Locate the cell with the specified text and output its (X, Y) center coordinate. 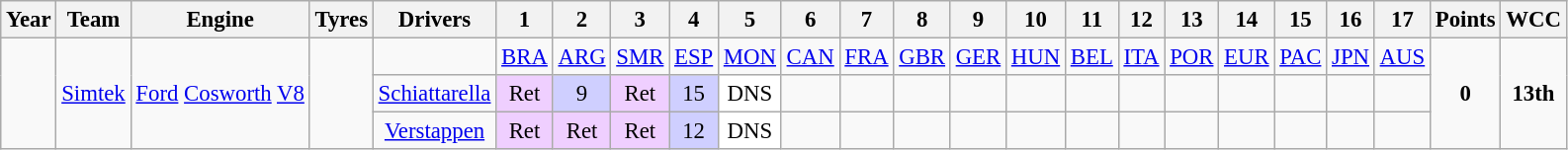
ARG (581, 57)
MON (750, 57)
AUS (1402, 57)
14 (1247, 20)
PAC (1301, 57)
BEL (1091, 57)
8 (921, 20)
Ford Cosworth V8 (219, 95)
EUR (1247, 57)
ESP (694, 57)
ITA (1141, 57)
Team (93, 20)
Points (1465, 20)
Year (29, 20)
17 (1402, 20)
6 (811, 20)
CAN (811, 57)
11 (1091, 20)
Simtek (93, 95)
Drivers (434, 20)
4 (694, 20)
GBR (921, 57)
POR (1192, 57)
SMR (641, 57)
1 (524, 20)
Tyres (341, 20)
GER (978, 57)
WCC (1533, 20)
HUN (1036, 57)
7 (866, 20)
JPN (1350, 57)
Schiattarella (434, 94)
2 (581, 20)
Verstappen (434, 131)
3 (641, 20)
5 (750, 20)
BRA (524, 57)
0 (1465, 95)
FRA (866, 57)
Engine (219, 20)
16 (1350, 20)
10 (1036, 20)
13th (1533, 95)
13 (1192, 20)
